Scan for the cell matching the given text and deliver its (X, Y) coordinate at center. 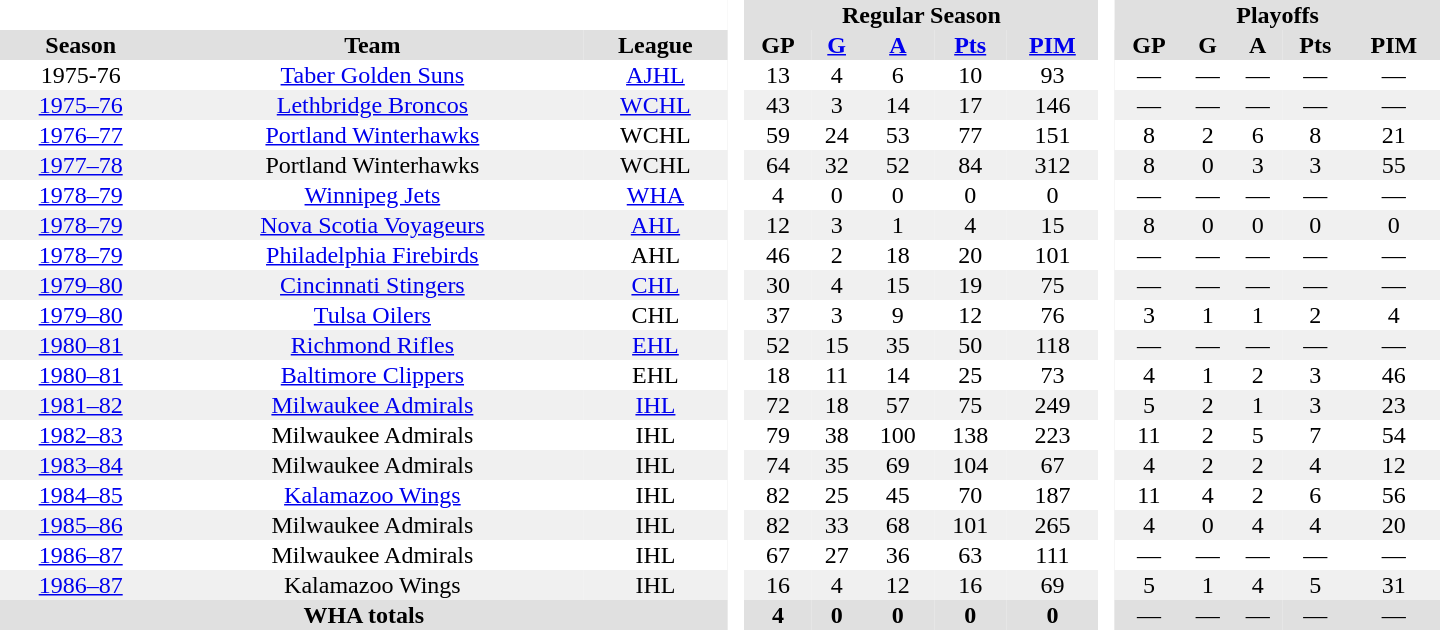
30 (778, 285)
27 (837, 555)
77 (970, 135)
19 (970, 285)
265 (1052, 525)
93 (1052, 75)
AJHL (655, 75)
23 (1394, 405)
1981–82 (80, 405)
1982–83 (80, 435)
249 (1052, 405)
312 (1052, 165)
104 (970, 465)
118 (1052, 345)
Lethbridge Broncos (372, 105)
63 (970, 555)
1975-76 (80, 75)
1985–86 (80, 525)
Winnipeg Jets (372, 195)
21 (1394, 135)
146 (1052, 105)
70 (970, 495)
50 (970, 345)
Team (372, 45)
74 (778, 465)
138 (970, 435)
Tulsa Oilers (372, 315)
17 (970, 105)
1984–85 (80, 495)
79 (778, 435)
9 (898, 315)
Richmond Rifles (372, 345)
68 (898, 525)
43 (778, 105)
187 (1052, 495)
1975–76 (80, 105)
38 (837, 435)
55 (1394, 165)
WHA (655, 195)
7 (1316, 435)
10 (970, 75)
24 (837, 135)
64 (778, 165)
1977–78 (80, 165)
72 (778, 405)
Nova Scotia Voyageurs (372, 225)
56 (1394, 495)
37 (778, 315)
59 (778, 135)
Regular Season (921, 15)
1976–77 (80, 135)
223 (1052, 435)
Cincinnati Stingers (372, 285)
36 (898, 555)
1983–84 (80, 465)
Playoffs (1278, 15)
84 (970, 165)
13 (778, 75)
33 (837, 525)
73 (1052, 375)
Philadelphia Firebirds (372, 255)
Taber Golden Suns (372, 75)
151 (1052, 135)
100 (898, 435)
76 (1052, 315)
League (655, 45)
32 (837, 165)
111 (1052, 555)
Season (80, 45)
53 (898, 135)
57 (898, 405)
WHA totals (364, 615)
54 (1394, 435)
Baltimore Clippers (372, 375)
31 (1394, 585)
45 (898, 495)
